From the cell containing the given text, extract its center point as [x, y] coordinate. 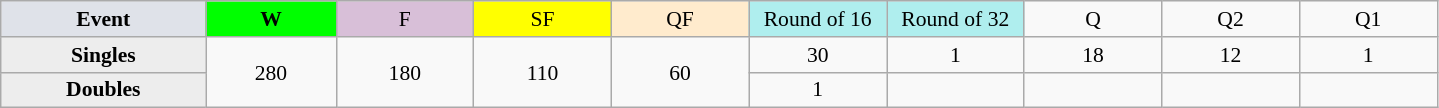
18 [1093, 55]
60 [680, 72]
Q [1093, 19]
F [405, 19]
Q1 [1368, 19]
12 [1231, 55]
W [271, 19]
Doubles [104, 90]
QF [680, 19]
Round of 16 [818, 19]
280 [271, 72]
110 [543, 72]
Singles [104, 55]
Event [104, 19]
180 [405, 72]
30 [818, 55]
SF [543, 19]
Q2 [1231, 19]
Round of 32 [955, 19]
